Scan for the cell matching the given text and deliver its (X, Y) coordinate at center. 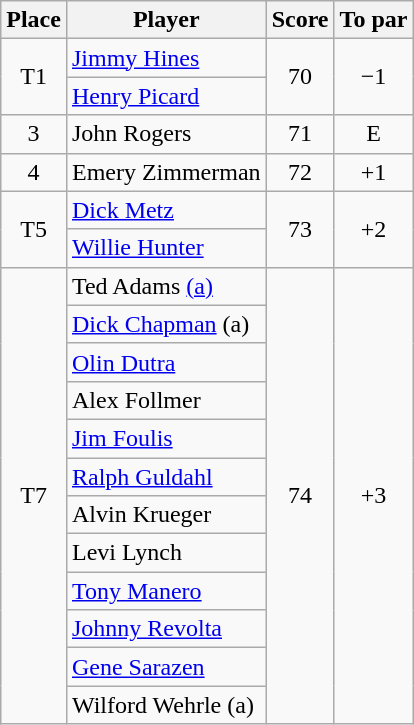
3 (34, 134)
Wilford Wehrle (a) (166, 705)
Johnny Revolta (166, 629)
Willie Hunter (166, 248)
Dick Metz (166, 210)
73 (300, 229)
4 (34, 172)
+1 (374, 172)
Dick Chapman (a) (166, 324)
70 (300, 77)
Tony Manero (166, 591)
Alvin Krueger (166, 515)
Emery Zimmerman (166, 172)
Olin Dutra (166, 362)
Levi Lynch (166, 553)
Score (300, 20)
Gene Sarazen (166, 667)
Alex Follmer (166, 400)
74 (300, 496)
T5 (34, 229)
+3 (374, 496)
T1 (34, 77)
+2 (374, 229)
Jimmy Hines (166, 58)
E (374, 134)
John Rogers (166, 134)
Jim Foulis (166, 438)
Player (166, 20)
−1 (374, 77)
T7 (34, 496)
To par (374, 20)
Ralph Guldahl (166, 477)
72 (300, 172)
Ted Adams (a) (166, 286)
Henry Picard (166, 96)
71 (300, 134)
Place (34, 20)
